Provide the (X, Y) coordinate of the cell's center where the given text is located.  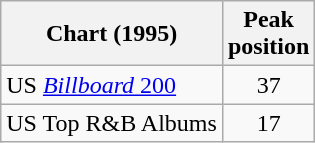
US Top R&B Albums (112, 123)
Peakposition (268, 34)
37 (268, 85)
17 (268, 123)
US Billboard 200 (112, 85)
Chart (1995) (112, 34)
